For the text-containing cell, return its midpoint in [x, y] coordinate format. 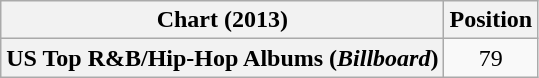
79 [491, 58]
US Top R&B/Hip-Hop Albums (Billboard) [222, 58]
Chart (2013) [222, 20]
Position [491, 20]
